For the text-containing cell, return its midpoint in [X, Y] coordinate format. 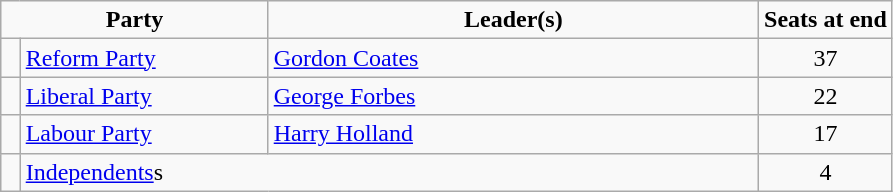
Harry Holland [513, 134]
17 [826, 134]
Gordon Coates [513, 58]
Reform Party [144, 58]
Liberal Party [144, 96]
George Forbes [513, 96]
37 [826, 58]
22 [826, 96]
Seats at end [826, 20]
Leader(s) [513, 20]
Independentss [389, 172]
Labour Party [144, 134]
Party [134, 20]
4 [826, 172]
